Determine the (x, y) coordinate at the center of the cell enclosing the given text.  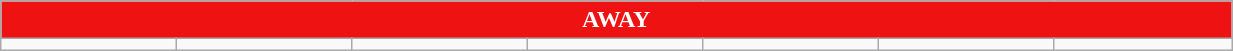
AWAY (616, 20)
